Output the [X, Y] coordinate of the center of the cell containing the given text.  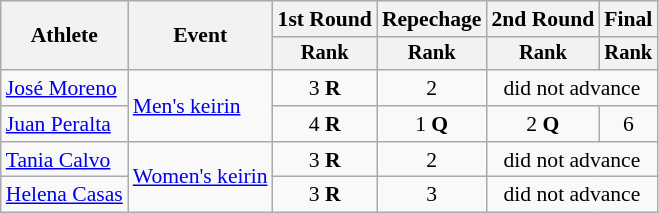
4 R [325, 124]
Helena Casas [64, 195]
José Moreno [64, 88]
2nd Round [542, 19]
Men's keirin [200, 106]
2 Q [542, 124]
Women's keirin [200, 178]
Tania Calvo [64, 160]
1 Q [432, 124]
1st Round [325, 19]
Athlete [64, 36]
3 [432, 195]
Final [628, 19]
6 [628, 124]
Repechage [432, 19]
Event [200, 36]
Juan Peralta [64, 124]
